Pinpoint the cell where the given text exists, returning its (X, Y) midpoint coordinate. 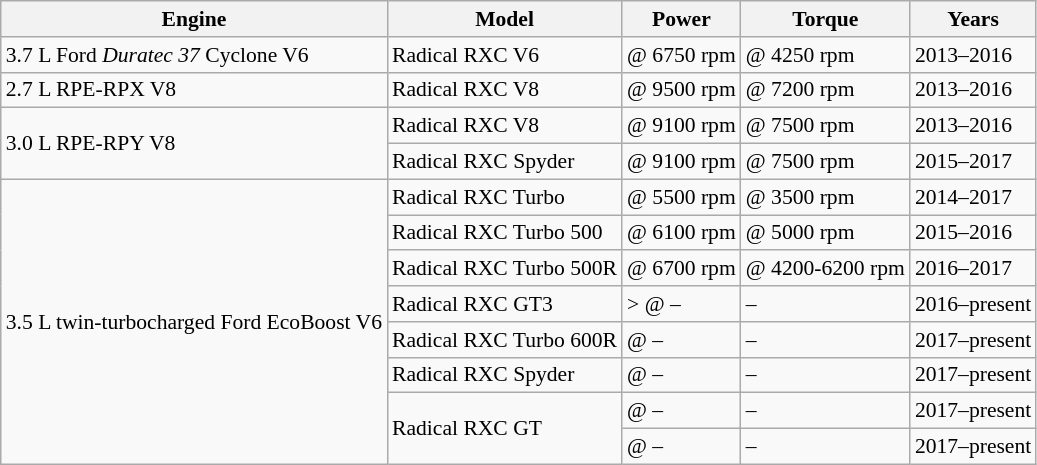
3.5 L twin-turbocharged Ford EcoBoost V6 (194, 322)
Radical RXC Turbo 500R (504, 269)
Engine (194, 19)
@ 9500 rpm (682, 90)
3.7 L Ford Duratec 37 Cyclone V6 (194, 55)
2016–2017 (973, 269)
Model (504, 19)
Radical RXC Turbo 600R (504, 340)
@ 5000 rpm (826, 233)
Radical RXC Turbo 500 (504, 233)
Years (973, 19)
@ 6750 rpm (682, 55)
@ 5500 rpm (682, 197)
@ 6100 rpm (682, 233)
2015–2016 (973, 233)
2014–2017 (973, 197)
Radical RXC GT (504, 428)
Power (682, 19)
@ 3500 rpm (826, 197)
Radical RXC V6 (504, 55)
Radical RXC GT3 (504, 304)
2.7 L RPE-RPX V8 (194, 90)
Radical RXC Turbo (504, 197)
@ 6700 rpm (682, 269)
2016–present (973, 304)
3.0 L RPE-RPY V8 (194, 144)
Torque (826, 19)
2015–2017 (973, 162)
> @ – (682, 304)
@ 4200-6200 rpm (826, 269)
@ 4250 rpm (826, 55)
@ 7200 rpm (826, 90)
